Scan for the cell matching the given text and deliver its [x, y] coordinate at center. 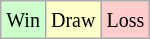
Loss [126, 20]
Win [24, 20]
Draw [72, 20]
